Determine the (X, Y) coordinate at the center of the cell enclosing the given text.  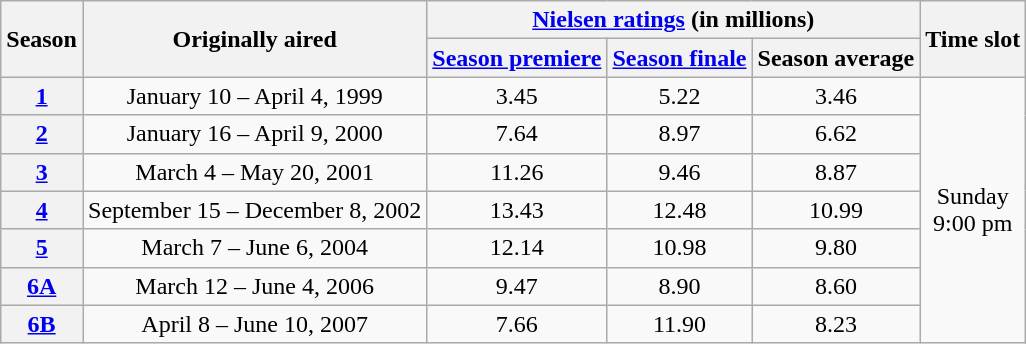
6A (42, 286)
8.60 (836, 286)
Originally aired (254, 39)
September 15 – December 8, 2002 (254, 210)
9.47 (517, 286)
12.14 (517, 248)
12.48 (680, 210)
2 (42, 134)
7.66 (517, 324)
6.62 (836, 134)
13.43 (517, 210)
March 12 – June 4, 2006 (254, 286)
4 (42, 210)
March 4 – May 20, 2001 (254, 172)
11.90 (680, 324)
Time slot (973, 39)
11.26 (517, 172)
Season premiere (517, 58)
3 (42, 172)
8.23 (836, 324)
January 16 – April 9, 2000 (254, 134)
Nielsen ratings (in millions) (674, 20)
Season average (836, 58)
Season (42, 39)
January 10 – April 4, 1999 (254, 96)
6B (42, 324)
9.80 (836, 248)
10.99 (836, 210)
5 (42, 248)
8.97 (680, 134)
March 7 – June 6, 2004 (254, 248)
10.98 (680, 248)
8.90 (680, 286)
3.45 (517, 96)
7.64 (517, 134)
1 (42, 96)
April 8 – June 10, 2007 (254, 324)
9.46 (680, 172)
Season finale (680, 58)
8.87 (836, 172)
Sunday9:00 pm (973, 210)
5.22 (680, 96)
3.46 (836, 96)
